Find where the given text appears and provide that cell's center as (X, Y) coordinate. 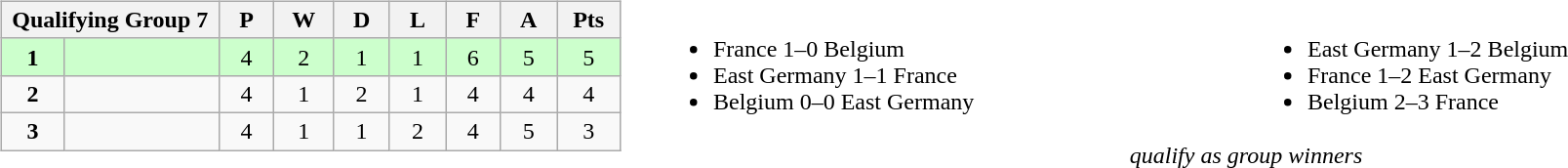
6 (473, 57)
W (304, 20)
D (362, 20)
Qualifying Group 7 (109, 20)
P (246, 20)
Pts (589, 20)
L (418, 20)
F (473, 20)
A (529, 20)
